Identify which cell holds the provided text, then report its (X, Y) central coordinate. 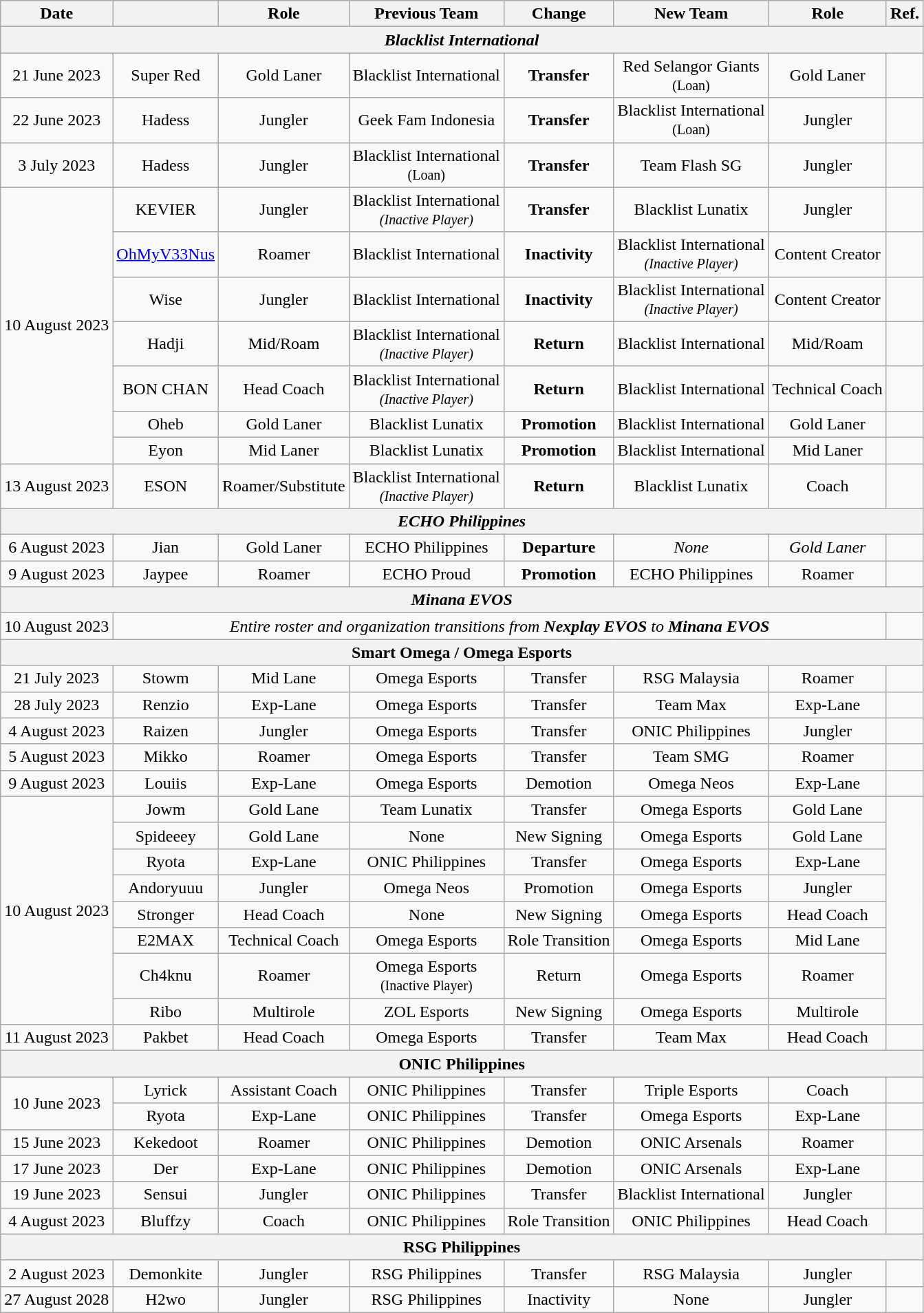
Spideeey (166, 835)
Previous Team (427, 14)
Omega Esports(Inactive Player) (427, 976)
Oheb (166, 424)
Andoryuuu (166, 888)
Jian (166, 548)
Bluffzy (166, 1221)
KEVIER (166, 209)
Jowm (166, 809)
Pakbet (166, 1038)
22 June 2023 (56, 120)
Mikko (166, 757)
27 August 2028 (56, 1299)
Ribo (166, 1012)
Wise (166, 299)
Triple Esports (691, 1090)
Renzio (166, 705)
Change (559, 14)
21 June 2023 (56, 76)
Raizen (166, 731)
Red Selangor Giants(Loan) (691, 76)
Date (56, 14)
3 July 2023 (56, 165)
13 August 2023 (56, 486)
Stowm (166, 679)
17 June 2023 (56, 1168)
Minana EVOS (462, 600)
Assistant Coach (284, 1090)
OhMyV33Nus (166, 255)
Team Lunatix (427, 809)
E2MAX (166, 941)
H2wo (166, 1299)
Geek Fam Indonesia (427, 120)
6 August 2023 (56, 548)
Ch4knu (166, 976)
19 June 2023 (56, 1195)
BON CHAN (166, 388)
ESON (166, 486)
11 August 2023 (56, 1038)
Super Red (166, 76)
10 June 2023 (56, 1103)
Sensui (166, 1195)
Team SMG (691, 757)
Smart Omega / Omega Esports (462, 652)
ZOL Esports (427, 1012)
Entire roster and organization transitions from Nexplay EVOS to Minana EVOS (499, 626)
Roamer/Substitute (284, 486)
Stronger (166, 915)
Jaypee (166, 574)
2 August 2023 (56, 1273)
21 July 2023 (56, 679)
Eyon (166, 450)
New Team (691, 14)
Der (166, 1168)
Departure (559, 548)
Kekedoot (166, 1142)
Demonkite (166, 1273)
5 August 2023 (56, 757)
Team Flash SG (691, 165)
Hadji (166, 344)
15 June 2023 (56, 1142)
Ref. (904, 14)
28 July 2023 (56, 705)
ECHO Proud (427, 574)
Lyrick (166, 1090)
Louiis (166, 783)
